Scan for the cell matching the given text and deliver its (X, Y) coordinate at center. 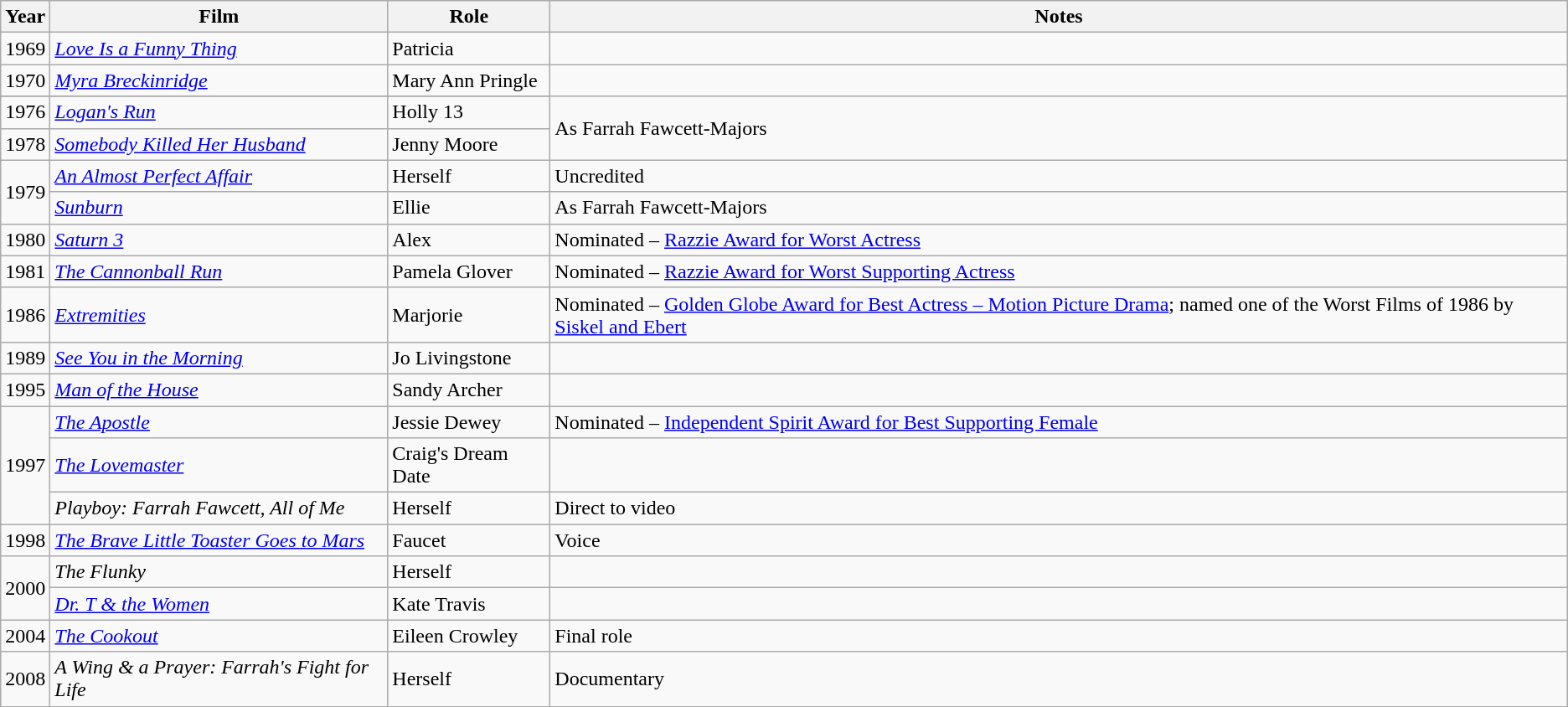
The Cookout (219, 636)
Myra Breckinridge (219, 80)
Role (469, 17)
Uncredited (1059, 176)
Kate Travis (469, 604)
The Apostle (219, 421)
Year (25, 17)
See You in the Morning (219, 358)
Nominated – Razzie Award for Worst Supporting Actress (1059, 271)
Eileen Crowley (469, 636)
Logan's Run (219, 112)
Documentary (1059, 679)
Film (219, 17)
Jo Livingstone (469, 358)
1978 (25, 144)
Dr. T & the Women (219, 604)
1989 (25, 358)
Ellie (469, 208)
1976 (25, 112)
Nominated – Golden Globe Award for Best Actress – Motion Picture Drama; named one of the Worst Films of 1986 by Siskel and Ebert (1059, 315)
Direct to video (1059, 508)
Sunburn (219, 208)
Somebody Killed Her Husband (219, 144)
Final role (1059, 636)
1981 (25, 271)
2008 (25, 679)
2000 (25, 588)
Craig's Dream Date (469, 466)
Sandy Archer (469, 390)
Mary Ann Pringle (469, 80)
2004 (25, 636)
The Lovemaster (219, 466)
Notes (1059, 17)
Man of the House (219, 390)
Nominated – Independent Spirit Award for Best Supporting Female (1059, 421)
Playboy: Farrah Fawcett, All of Me (219, 508)
1970 (25, 80)
Alex (469, 240)
Marjorie (469, 315)
Love Is a Funny Thing (219, 49)
Pamela Glover (469, 271)
1995 (25, 390)
Voice (1059, 540)
Jenny Moore (469, 144)
1980 (25, 240)
Extremities (219, 315)
1986 (25, 315)
1997 (25, 464)
Saturn 3 (219, 240)
The Brave Little Toaster Goes to Mars (219, 540)
Nominated – Razzie Award for Worst Actress (1059, 240)
Holly 13 (469, 112)
Faucet (469, 540)
1998 (25, 540)
The Flunky (219, 572)
A Wing & a Prayer: Farrah's Fight for Life (219, 679)
Jessie Dewey (469, 421)
The Cannonball Run (219, 271)
Patricia (469, 49)
1979 (25, 192)
1969 (25, 49)
An Almost Perfect Affair (219, 176)
